Find where the given text appears and provide that cell's center as [X, Y] coordinate. 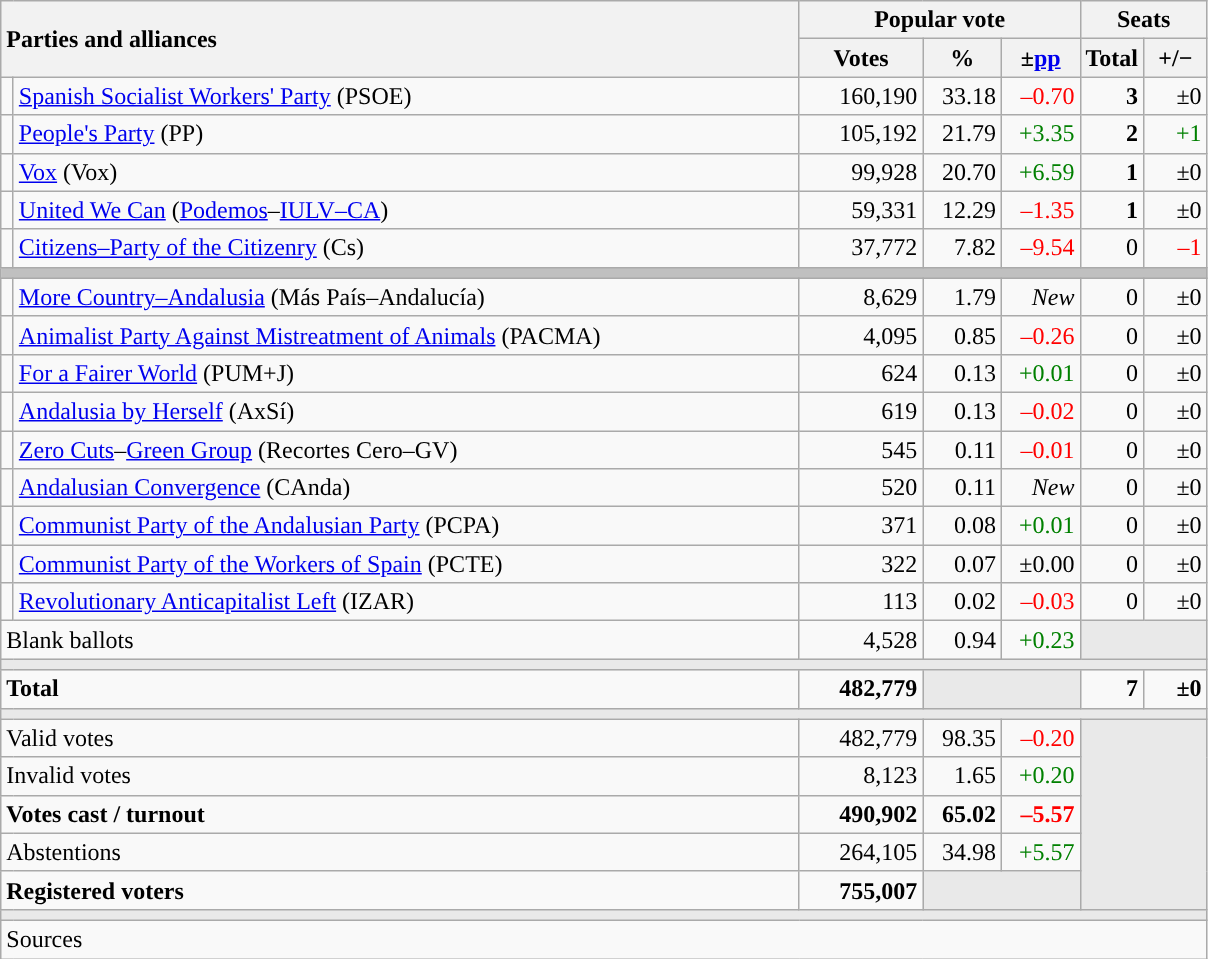
+0.20 [1040, 776]
+1 [1176, 134]
520 [861, 488]
Blank ballots [400, 640]
619 [861, 411]
59,331 [861, 210]
371 [861, 526]
Revolutionary Anticapitalist Left (IZAR) [406, 602]
Communist Party of the Andalusian Party (PCPA) [406, 526]
Abstentions [400, 852]
±pp [1040, 58]
37,772 [861, 248]
Votes cast / turnout [400, 814]
+6.59 [1040, 172]
±0.00 [1040, 564]
–0.26 [1040, 335]
34.98 [962, 852]
Andalusia by Herself (AxSí) [406, 411]
4,095 [861, 335]
–9.54 [1040, 248]
–0.02 [1040, 411]
Seats [1144, 20]
8,629 [861, 297]
Zero Cuts–Green Group (Recortes Cero–GV) [406, 449]
1.65 [962, 776]
More Country–Andalusia (Más País–Andalucía) [406, 297]
65.02 [962, 814]
+5.57 [1040, 852]
–1 [1176, 248]
People's Party (PP) [406, 134]
0.07 [962, 564]
Andalusian Convergence (CAnda) [406, 488]
322 [861, 564]
0.08 [962, 526]
98.35 [962, 738]
Animalist Party Against Mistreatment of Animals (PACMA) [406, 335]
8,123 [861, 776]
Spanish Socialist Workers' Party (PSOE) [406, 96]
Popular vote [940, 20]
–0.03 [1040, 602]
Sources [604, 939]
1.79 [962, 297]
0.02 [962, 602]
United We Can (Podemos–IULV–CA) [406, 210]
160,190 [861, 96]
7 [1112, 689]
545 [861, 449]
Registered voters [400, 890]
–0.70 [1040, 96]
–0.01 [1040, 449]
0.94 [962, 640]
% [962, 58]
–5.57 [1040, 814]
For a Fairer World (PUM+J) [406, 373]
+/− [1176, 58]
105,192 [861, 134]
20.70 [962, 172]
Invalid votes [400, 776]
99,928 [861, 172]
Valid votes [400, 738]
Communist Party of the Workers of Spain (PCTE) [406, 564]
21.79 [962, 134]
12.29 [962, 210]
4,528 [861, 640]
2 [1112, 134]
7.82 [962, 248]
Citizens–Party of the Citizenry (Cs) [406, 248]
624 [861, 373]
+3.35 [1040, 134]
–1.35 [1040, 210]
Parties and alliances [400, 39]
755,007 [861, 890]
0.85 [962, 335]
–0.20 [1040, 738]
Vox (Vox) [406, 172]
264,105 [861, 852]
3 [1112, 96]
+0.23 [1040, 640]
490,902 [861, 814]
33.18 [962, 96]
Votes [861, 58]
113 [861, 602]
